Detect which cell encompasses the target text, then output its (x, y) center coordinate. 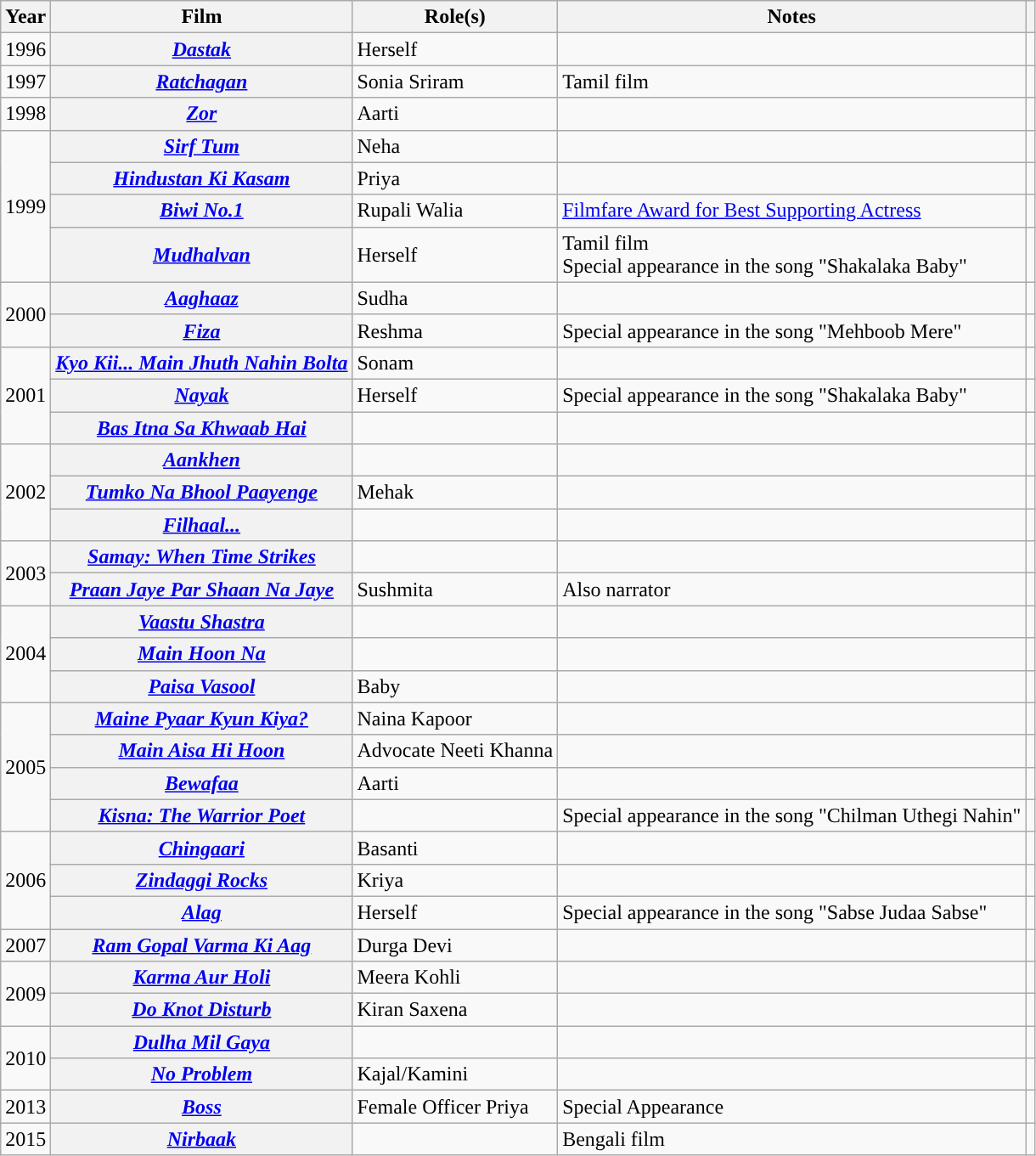
Tamil filmSpecial appearance in the song "Shakalaka Baby" (791, 255)
Baby (455, 686)
Dulha Mil Gaya (202, 1042)
Kiran Saxena (455, 1010)
Special appearance in the song "Shakalaka Baby" (791, 395)
Naina Kapoor (455, 719)
Alag (202, 912)
1998 (25, 114)
Special appearance in the song "Chilman Uthegi Nahin" (791, 815)
Female Officer Priya (455, 1107)
2006 (25, 880)
Main Aisa Hi Hoon (202, 751)
Also narrator (791, 589)
Kyo Kii... Main Jhuth Nahin Bolta (202, 363)
Neha (455, 146)
Kriya (455, 880)
Mehak (455, 493)
Chingaari (202, 848)
Aaghaaz (202, 298)
Role(s) (455, 17)
Paisa Vasool (202, 686)
Reshma (455, 330)
Boss (202, 1107)
Ratchagan (202, 82)
Basanti (455, 848)
Fiza (202, 330)
Vaastu Shastra (202, 622)
2009 (25, 994)
Nirbaak (202, 1139)
Priya (455, 178)
Sirf Tum (202, 146)
Tamil film (791, 82)
Praan Jaye Par Shaan Na Jaye (202, 589)
Bas Itna Sa Khwaab Hai (202, 427)
Meera Kohli (455, 978)
Advocate Neeti Khanna (455, 751)
Main Hoon Na (202, 654)
2013 (25, 1107)
Filmfare Award for Best Supporting Actress (791, 211)
Kajal/Kamini (455, 1074)
Mudhalvan (202, 255)
2005 (25, 767)
2000 (25, 314)
Film (202, 17)
No Problem (202, 1074)
Bewafaa (202, 783)
1997 (25, 82)
2003 (25, 573)
Sonam (455, 363)
Rupali Walia (455, 211)
Zor (202, 114)
2010 (25, 1058)
Special Appearance (791, 1107)
2007 (25, 945)
Year (25, 17)
Nayak (202, 395)
Sudha (455, 298)
Sonia Sriram (455, 82)
2004 (25, 654)
Do Knot Disturb (202, 1010)
Maine Pyaar Kyun Kiya? (202, 719)
1999 (25, 206)
Biwi No.1 (202, 211)
Notes (791, 17)
Karma Aur Holi (202, 978)
Durga Devi (455, 945)
Bengali film (791, 1139)
Aankhen (202, 460)
2002 (25, 493)
Ram Gopal Varma Ki Aag (202, 945)
Zindaggi Rocks (202, 880)
Tumko Na Bhool Paayenge (202, 493)
Special appearance in the song "Mehboob Mere" (791, 330)
Sushmita (455, 589)
1996 (25, 49)
2001 (25, 395)
Samay: When Time Strikes (202, 557)
2015 (25, 1139)
Kisna: The Warrior Poet (202, 815)
Dastak (202, 49)
Hindustan Ki Kasam (202, 178)
Filhaal... (202, 525)
Special appearance in the song "Sabse Judaa Sabse" (791, 912)
